For the text-containing cell, return its midpoint in (X, Y) coordinate format. 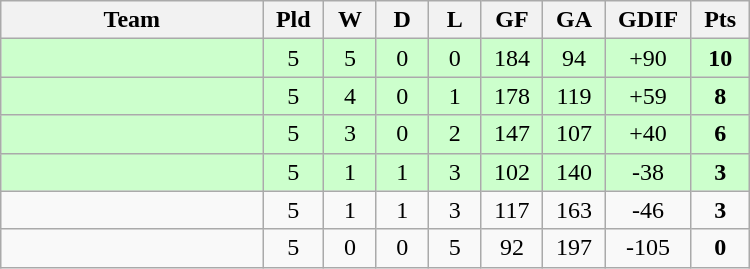
119 (574, 96)
197 (574, 248)
140 (574, 172)
2 (454, 134)
102 (512, 172)
117 (512, 210)
92 (512, 248)
W (350, 20)
107 (574, 134)
+40 (648, 134)
-38 (648, 172)
+59 (648, 96)
-46 (648, 210)
4 (350, 96)
8 (720, 96)
163 (574, 210)
6 (720, 134)
178 (512, 96)
GA (574, 20)
94 (574, 58)
+90 (648, 58)
GF (512, 20)
GDIF (648, 20)
D (402, 20)
Pld (294, 20)
-105 (648, 248)
L (454, 20)
Team (132, 20)
Pts (720, 20)
184 (512, 58)
10 (720, 58)
147 (512, 134)
